Search for the cell housing the specified text and yield its (x, y) center coordinate. 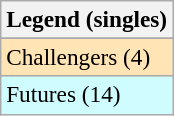
Legend (singles) (87, 19)
Futures (14) (87, 95)
Challengers (4) (87, 57)
